Capture the cell that displays the provided text and extract its (x, y) central coordinate. 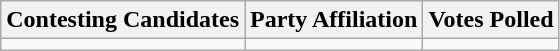
Votes Polled (491, 20)
Contesting Candidates (123, 20)
Party Affiliation (334, 20)
